Capture the cell that displays the provided text and extract its [x, y] central coordinate. 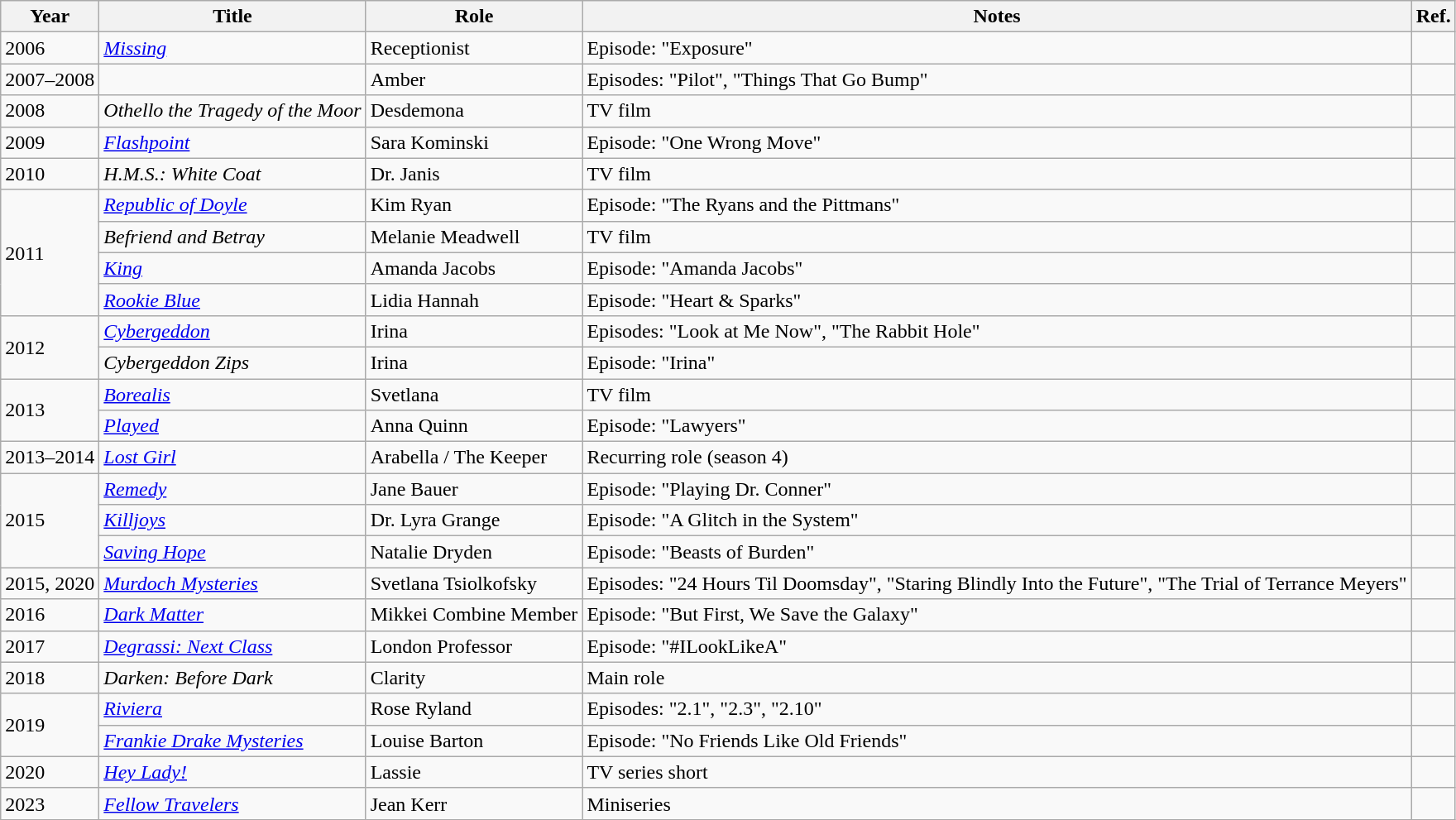
Amber [474, 79]
Episode: "But First, We Save the Galaxy" [997, 615]
Episodes: "2.1", "2.3", "2.10" [997, 709]
Episode: "Heart & Sparks" [997, 300]
Arabella / The Keeper [474, 458]
Frankie Drake Mysteries [232, 741]
2015 [50, 520]
2013–2014 [50, 458]
Anna Quinn [474, 426]
Melanie Meadwell [474, 237]
2020 [50, 772]
Episode: "Amanda Jacobs" [997, 268]
Lassie [474, 772]
Louise Barton [474, 741]
TV series short [997, 772]
Year [50, 17]
Episode: "One Wrong Move" [997, 142]
Lost Girl [232, 458]
Sara Kominski [474, 142]
Jane Bauer [474, 489]
Degrassi: Next Class [232, 646]
Borealis [232, 395]
Mikkei Combine Member [474, 615]
Othello the Tragedy of the Moor [232, 111]
2016 [50, 615]
Desdemona [474, 111]
Episode: "No Friends Like Old Friends" [997, 741]
Recurring role (season 4) [997, 458]
Lidia Hannah [474, 300]
2018 [50, 678]
Jean Kerr [474, 803]
2019 [50, 725]
Title [232, 17]
Fellow Travelers [232, 803]
Episode: "Exposure" [997, 48]
H.M.S.: White Coat [232, 174]
Befriend and Betray [232, 237]
Natalie Dryden [474, 552]
Svetlana Tsiolkofsky [474, 583]
Dr. Janis [474, 174]
Notes [997, 17]
Riviera [232, 709]
2009 [50, 142]
Saving Hope [232, 552]
Murdoch Mysteries [232, 583]
Dark Matter [232, 615]
Role [474, 17]
Ref. [1433, 17]
Episode: "Irina" [997, 362]
2013 [50, 410]
Clarity [474, 678]
2012 [50, 347]
Episode: "Playing Dr. Conner" [997, 489]
2015, 2020 [50, 583]
King [232, 268]
2010 [50, 174]
Cybergeddon [232, 331]
Rookie Blue [232, 300]
Kim Ryan [474, 205]
Episode: "#ILookLikeA" [997, 646]
Played [232, 426]
Episodes: "24 Hours Til Doomsday", "Staring Blindly Into the Future", "The Trial of Terrance Meyers" [997, 583]
Flashpoint [232, 142]
Rose Ryland [474, 709]
Episodes: "Look at Me Now", "The Rabbit Hole" [997, 331]
Republic of Doyle [232, 205]
London Professor [474, 646]
Cybergeddon Zips [232, 362]
Miniseries [997, 803]
Dr. Lyra Grange [474, 520]
Receptionist [474, 48]
Remedy [232, 489]
Missing [232, 48]
2006 [50, 48]
Main role [997, 678]
Episode: "Lawyers" [997, 426]
Episode: "A Glitch in the System" [997, 520]
Darken: Before Dark [232, 678]
2008 [50, 111]
Killjoys [232, 520]
Episode: "Beasts of Burden" [997, 552]
2023 [50, 803]
Episodes: "Pilot", "Things That Go Bump" [997, 79]
2017 [50, 646]
Amanda Jacobs [474, 268]
Svetlana [474, 395]
Hey Lady! [232, 772]
2007–2008 [50, 79]
Episode: "The Ryans and the Pittmans" [997, 205]
2011 [50, 252]
